For the text-containing cell, return its midpoint in (x, y) coordinate format. 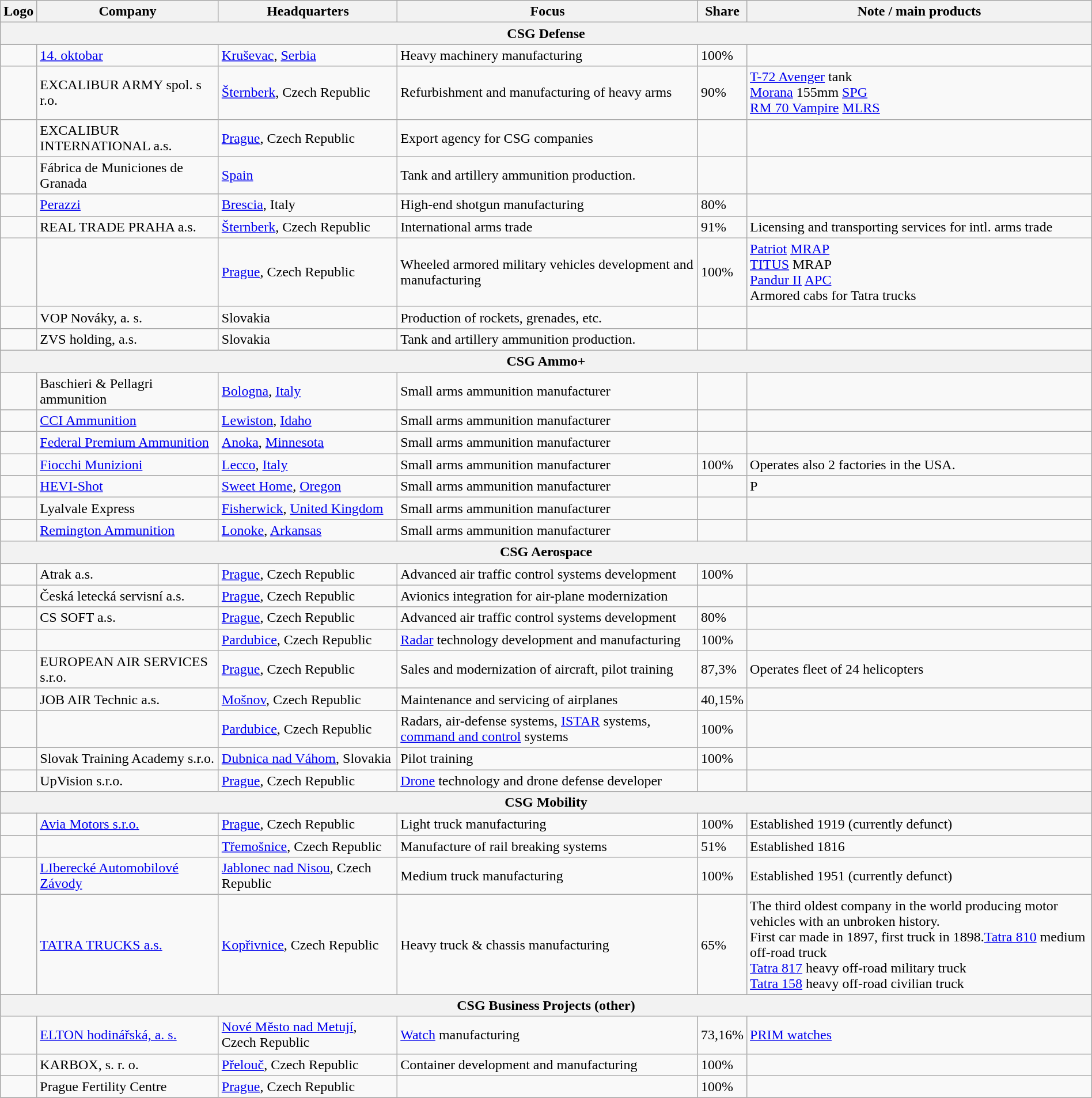
TATRA TRUCKS a.s. (128, 944)
T-72 Avenger tankMorana 155mm SPGRM 70 Vampire MLRS (919, 93)
Radars, air-defense systems, ISTAR systems, command and control systems (548, 729)
CS SOFT a.s. (128, 618)
Share (722, 12)
Patriot MRAPTITUS MRAPPandur II APCArmored cabs for Tatra trucks (919, 272)
87,3% (722, 669)
CSG Ammo+ (546, 361)
Licensing and transporting services for intl. arms trade (919, 227)
Watch manufacturing (548, 1035)
Lonoke, Arkansas (308, 530)
Export agency for CSG companies (548, 138)
JOB AIR Technic a.s. (128, 699)
Avionics integration for air-plane modernization (548, 596)
Brescia, Italy (308, 205)
CSG Defense (546, 33)
Remington Ammunition (128, 530)
Refurbishment and manufacturing of heavy arms (548, 93)
Operates also 2 factories in the USA. (919, 465)
Slovak Training Academy s.r.o. (128, 758)
Maintenance and servicing of airplanes (548, 699)
Pilot training (548, 758)
LIberecké Automobilové Závody (128, 876)
Dubnica nad Váhom, Slovakia (308, 758)
Headquarters (308, 12)
Kruševac, Serbia (308, 55)
Třemošnice, Czech Republic (308, 846)
Heavy machinery manufacturing (548, 55)
EXCALIBUR ARMY spol. s r.o. (128, 93)
EUROPEAN AIR SERVICES s.r.o. (128, 669)
Production of rockets, grenades, etc. (548, 317)
High-end shotgun manufacturing (548, 205)
Manufacture of rail breaking systems (548, 846)
HEVI-Shot (128, 487)
Mošnov, Czech Republic (308, 699)
ZVS holding, a.s. (128, 339)
Sweet Home, Oregon (308, 487)
Lecco, Italy (308, 465)
Fiocchi Munizioni (128, 465)
Lyalvale Express (128, 508)
Jablonec nad Nisou, Czech Republic (308, 876)
Kopřivnice, Czech Republic (308, 944)
UpVision s.r.o. (128, 780)
91% (722, 227)
Fisherwick, United Kingdom (308, 508)
EXCALIBUR INTERNATIONAL a.s. (128, 138)
Prague Fertility Centre (128, 1086)
Note / main products (919, 12)
Light truck manufacturing (548, 825)
Wheeled armored military vehicles development and manufacturing (548, 272)
Atrak a.s. (128, 574)
CSG Aerospace (546, 552)
PRIM watches (919, 1035)
CSG Mobility (546, 803)
Lewiston, Idaho (308, 421)
65% (722, 944)
KARBOX, s. r. o. (128, 1065)
Spain (308, 175)
Medium truck manufacturing (548, 876)
Avia Motors s.r.o. (128, 825)
VOP Nováky, a. s. (128, 317)
Perazzi (128, 205)
Drone technology and drone defense developer (548, 780)
Baschieri & Pellagri ammunition (128, 390)
Company (128, 12)
Established 1951 (currently defunct) (919, 876)
ELTON hodinářská, a. s. (128, 1035)
Established 1919 (currently defunct) (919, 825)
40,15% (722, 699)
Fábrica de Municiones de Granada (128, 175)
Established 1816 (919, 846)
Bologna, Italy (308, 390)
Operates fleet of 24 helicopters (919, 669)
73,16% (722, 1035)
Nové Město nad Metují, Czech Republic (308, 1035)
Radar technology development and manufacturing (548, 640)
Česká letecká servisní a.s. (128, 596)
14. oktobar (128, 55)
REAL TRADE PRAHA a.s. (128, 227)
Sales and modernization of aircraft, pilot training (548, 669)
Přelouč, Czech Republic (308, 1065)
CCI Ammunition (128, 421)
CSG Business Projects (other) (546, 1005)
Focus (548, 12)
90% (722, 93)
Anoka, Minnesota (308, 443)
Heavy truck & chassis manufacturing (548, 944)
Logo (18, 12)
Container development and manufacturing (548, 1065)
P (919, 487)
51% (722, 846)
Federal Premium Ammunition (128, 443)
International arms trade (548, 227)
